Return the [x, y] coordinate for the center point of the cell that contains the specified text.  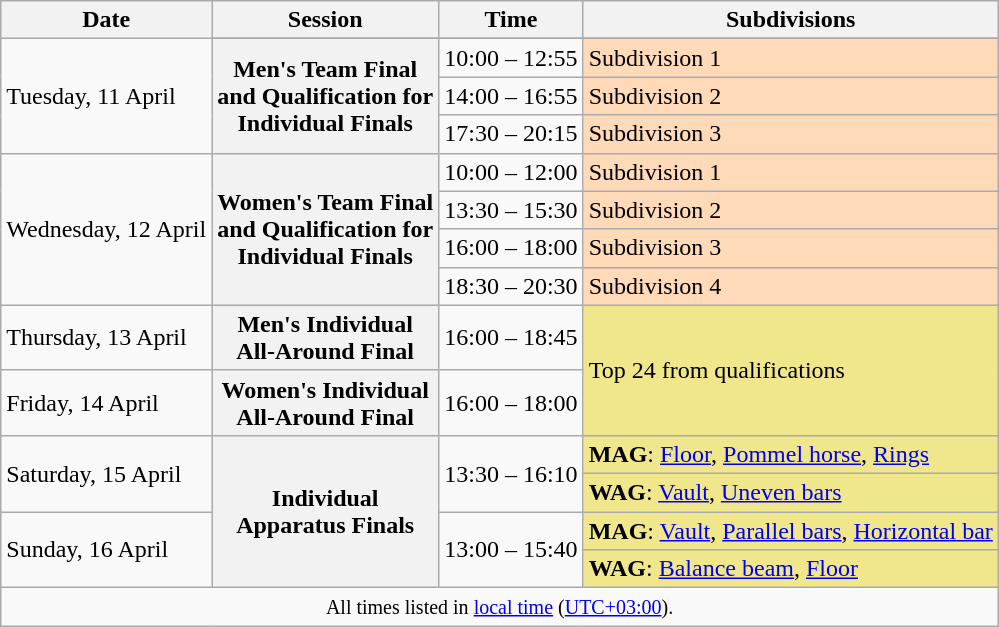
IndividualApparatus Finals [326, 511]
Women's IndividualAll-Around Final [326, 402]
Tuesday, 11 April [106, 96]
MAG: Floor, Pommel horse, Rings [790, 454]
Date [106, 20]
Saturday, 15 April [106, 473]
Subdivision 4 [790, 286]
13:30 – 16:10 [511, 473]
14:00 – 16:55 [511, 96]
17:30 – 20:15 [511, 134]
Thursday, 13 April [106, 338]
Women's Team Finaland Qualification forIndividual Finals [326, 229]
Men's IndividualAll-Around Final [326, 338]
Time [511, 20]
16:00 – 18:45 [511, 338]
Sunday, 16 April [106, 550]
13:30 – 15:30 [511, 210]
Top 24 from qualifications [790, 370]
13:00 – 15:40 [511, 550]
All times listed in local time (UTC+03:00). [500, 607]
10:00 – 12:55 [511, 58]
Session [326, 20]
10:00 – 12:00 [511, 172]
Wednesday, 12 April [106, 229]
18:30 – 20:30 [511, 286]
WAG: Balance beam, Floor [790, 569]
MAG: Vault, Parallel bars, Horizontal bar [790, 531]
Men's Team Finaland Qualification forIndividual Finals [326, 96]
WAG: Vault, Uneven bars [790, 492]
Friday, 14 April [106, 402]
Subdivisions [790, 20]
